Locate the cell with the specified text and output its (X, Y) center coordinate. 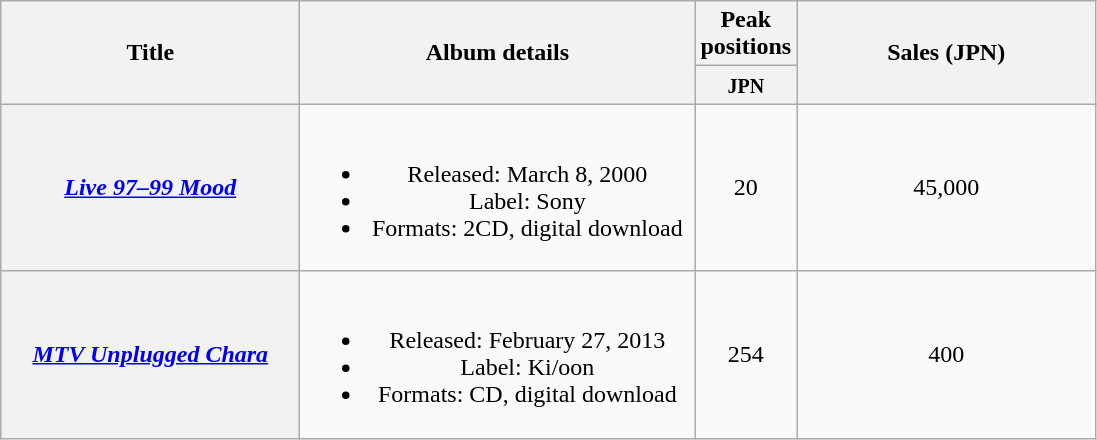
Released: March 8, 2000 Label: SonyFormats: 2CD, digital download (498, 188)
JPN (746, 85)
Peak positions (746, 34)
Released: February 27, 2013 Label: Ki/oonFormats: CD, digital download (498, 354)
254 (746, 354)
400 (946, 354)
MTV Unplugged Chara (150, 354)
45,000 (946, 188)
Album details (498, 52)
Title (150, 52)
20 (746, 188)
Sales (JPN) (946, 52)
Live 97–99 Mood (150, 188)
